Identify which cell holds the provided text, then report its (x, y) central coordinate. 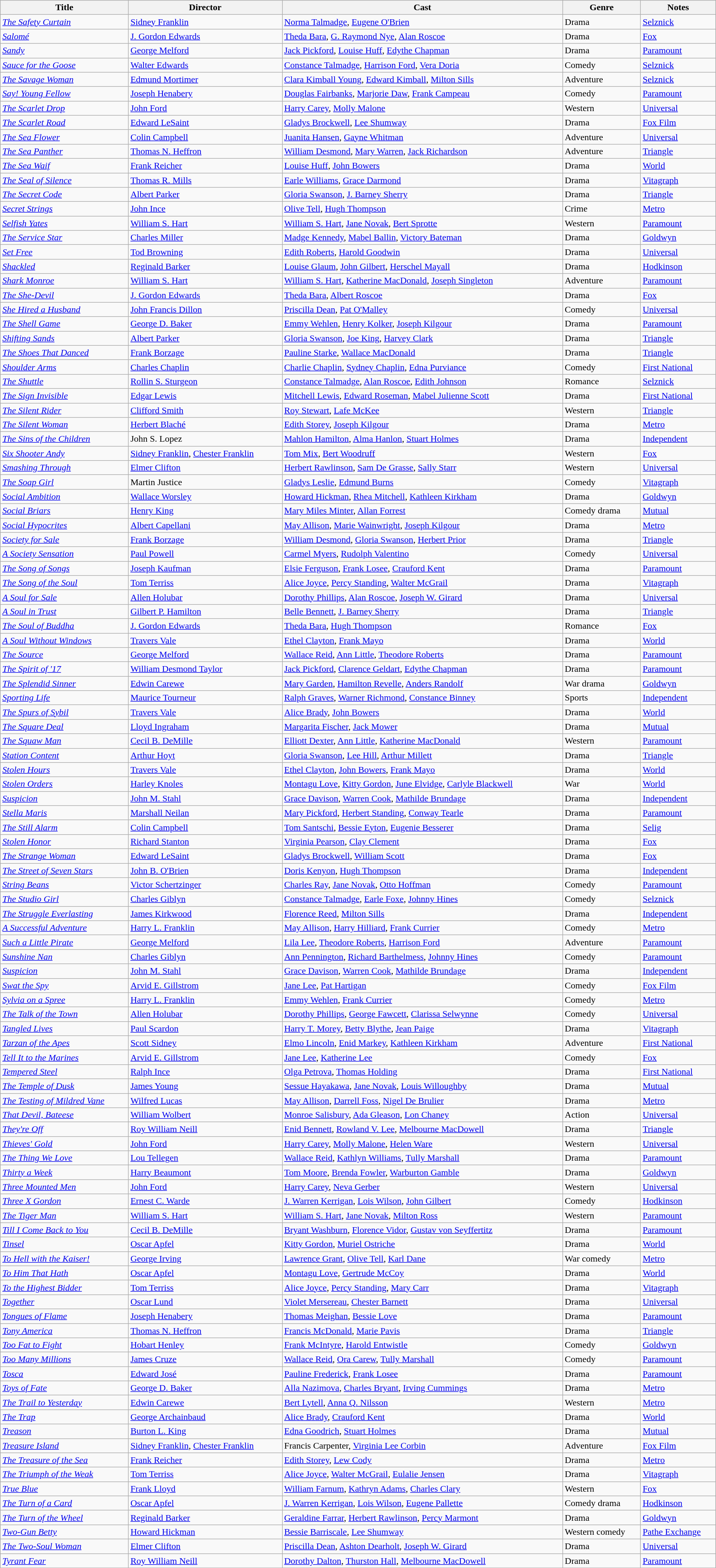
Tongues of Flame (64, 1316)
Thomas R. Mills (205, 180)
Bryant Washburn, Florence Vidor, Gustav von Seyffertitz (422, 1230)
Cast (422, 8)
Sunshine Nan (64, 957)
The She-Devil (64, 295)
A Soul Without Windows (64, 640)
The Shoes That Danced (64, 353)
Mitchell Lewis, Edward Roseman, Mabel Julienne Scott (422, 396)
Albert Capellani (205, 525)
Bert Lytell, Anna Q. Nilsson (422, 1403)
Herbert Rawlinson, Sam De Grasse, Sally Starr (422, 468)
The Silent Rider (64, 410)
James Young (205, 1086)
The Turn of a Card (64, 1503)
Jane Lee, Pat Hartigan (422, 985)
Shoulder Arms (64, 367)
Violet Mersereau, Chester Barnett (422, 1302)
Genre (602, 8)
Charles Ray, Jane Novak, Otto Hoffman (422, 885)
The Struggle Everlasting (64, 914)
The Scarlet Road (64, 122)
Stolen Orders (64, 784)
Set Free (64, 252)
Charles Miller (205, 238)
Emmy Wehlen, Henry Kolker, Joseph Kilgour (422, 324)
Salomé (64, 36)
Alice Brady, Crauford Kent (422, 1417)
The Thing We Love (64, 1158)
Tyrant Fear (64, 1561)
May Allison, Darrell Foss, Nigel De Brulier (422, 1101)
The Talk of the Town (64, 1014)
Mary Garden, Hamilton Revelle, Anders Randolf (422, 683)
Joseph Kaufman (205, 568)
Selig (678, 827)
Dorothy Dalton, Thurston Hall, Melbourne MacDowell (422, 1561)
Constance Talmadge, Alan Roscoe, Edith Johnson (422, 381)
Lloyd Ingraham (205, 727)
Emmy Wehlen, Frank Currier (422, 1000)
Virginia Pearson, Clay Clement (422, 841)
Tempered Steel (64, 1072)
George Irving (205, 1259)
Harry Beaumont (205, 1172)
Rollin S. Sturgeon (205, 381)
Montagu Love, Gertrude McCoy (422, 1273)
Paul Scardon (205, 1028)
Jane Lee, Katherine Lee (422, 1057)
Earle Williams, Grace Darmond (422, 180)
Social Ambition (64, 496)
To the Highest Bidder (64, 1287)
William Wolbert (205, 1115)
The Tiger Man (64, 1215)
William Desmond Taylor (205, 669)
Harley Knoles (205, 784)
Tod Browning (205, 252)
The Sign Invisible (64, 396)
Alla Nazimova, Charles Bryant, Irving Cummings (422, 1388)
Hobart Henley (205, 1345)
Bessie Barriscale, Lee Shumway (422, 1532)
Wallace Reid, Kathlyn Williams, Tully Marshall (422, 1158)
Monroe Salisbury, Ada Gleason, Lon Chaney (422, 1115)
The Sea Waif (64, 165)
The Studio Girl (64, 899)
War comedy (602, 1259)
The Still Alarm (64, 827)
Gloria Swanson, Joe King, Harvey Clark (422, 338)
Tinsel (64, 1244)
William Desmond, Mary Warren, Jack Richardson (422, 151)
Priscilla Dean, Pat O'Malley (422, 309)
Clara Kimball Young, Edward Kimball, Milton Sills (422, 79)
Marshall Neilan (205, 813)
Notes (678, 8)
May Allison, Marie Wainwright, Joseph Kilgour (422, 525)
A Soul for Sale (64, 597)
Pauline Starke, Wallace MacDonald (422, 353)
Such a Little Pirate (64, 942)
Swat the Spy (64, 985)
Treasure Island (64, 1446)
The Savage Woman (64, 79)
Sports (602, 698)
Stolen Honor (64, 841)
Sandy (64, 51)
The Soul of Buddha (64, 626)
Gladys Leslie, Edmund Burns (422, 482)
Harry Carey, Neva Gerber (422, 1187)
Tell It to the Marines (64, 1057)
The Spirit of '17 (64, 669)
Harry Carey, Molly Malone (422, 108)
Edith Storey, Joseph Kilgour (422, 425)
Edith Storey, Lew Cody (422, 1460)
Sauce for the Goose (64, 65)
The Source (64, 655)
Ernest C. Warde (205, 1201)
Toys of Fate (64, 1388)
Olga Petrova, Thomas Holding (422, 1072)
John Francis Dillon (205, 309)
Wallace Worsley (205, 496)
Juanita Hansen, Gayne Whitman (422, 137)
Till I Come Back to You (64, 1230)
Doris Kenyon, Hugh Thompson (422, 870)
Three X Gordon (64, 1201)
They're Off (64, 1129)
Tom Santschi, Bessie Eyton, Eugenie Besserer (422, 827)
Western comedy (602, 1532)
Tarzan of the Apes (64, 1043)
Edgar Lewis (205, 396)
Alice Joyce, Percy Standing, Walter McGrail (422, 583)
Tosca (64, 1374)
The Song of the Soul (64, 583)
Say! Young Fellow (64, 94)
A Successful Adventure (64, 928)
Smashing Through (64, 468)
James Kirkwood (205, 914)
Ethel Clayton, John Bowers, Frank Mayo (422, 770)
Douglas Fairbanks, Marjorie Daw, Frank Campeau (422, 94)
A Society Sensation (64, 554)
The Seal of Silence (64, 180)
Edith Roberts, Harold Goodwin (422, 252)
Arthur Hoyt (205, 755)
The Triumph of the Weak (64, 1474)
Charlie Chaplin, Sydney Chaplin, Edna Purviance (422, 367)
Francis Carpenter, Virginia Lee Corbin (422, 1446)
Edna Goodrich, Stuart Holmes (422, 1431)
Lawrence Grant, Olive Tell, Karl Dane (422, 1259)
Theda Bara, G. Raymond Nye, Alan Roscoe (422, 36)
The Silent Woman (64, 425)
The Sea Flower (64, 137)
The Scarlet Drop (64, 108)
Wallace Reid, Ann Little, Theodore Roberts (422, 655)
Gloria Swanson, J. Barney Sherry (422, 195)
The Secret Code (64, 195)
Shackled (64, 266)
Mary Miles Minter, Allan Forrest (422, 511)
Together (64, 1302)
Belle Bennett, J. Barney Sherry (422, 611)
Too Many Millions (64, 1359)
Treason (64, 1431)
Harry T. Morey, Betty Blythe, Jean Paige (422, 1028)
Mary Pickford, Herbert Standing, Conway Tearle (422, 813)
Constance Talmadge, Earle Foxe, Johnny Hines (422, 899)
Alice Brady, John Bowers (422, 712)
Frank McIntyre, Harold Entwistle (422, 1345)
Olive Tell, Hugh Thompson (422, 209)
Selfish Yates (64, 223)
John Ince (205, 209)
Margarita Fischer, Jack Mower (422, 727)
William S. Hart, Jane Novak, Milton Ross (422, 1215)
To Him That Hath (64, 1273)
Elsie Ferguson, Frank Losee, Crauford Kent (422, 568)
The Street of Seven Stars (64, 870)
Theda Bara, Albert Roscoe (422, 295)
The Strange Woman (64, 856)
Elmo Lincoln, Enid Markey, Kathleen Kirkham (422, 1043)
Ralph Graves, Warner Richmond, Constance Binney (422, 698)
Howard Hickman (205, 1532)
Sylvia on a Spree (64, 1000)
The Two-Soul Woman (64, 1546)
J. Warren Kerrigan, Lois Wilson, Eugene Pallette (422, 1503)
Louise Huff, John Bowers (422, 165)
Thomas Meighan, Bessie Love (422, 1316)
Lila Lee, Theodore Roberts, Harrison Ford (422, 942)
Two-Gun Betty (64, 1532)
Thirty a Week (64, 1172)
Tom Moore, Brenda Fowler, Warburton Gamble (422, 1172)
Social Briars (64, 511)
Director (205, 8)
The Trap (64, 1417)
Action (602, 1115)
Herbert Blaché (205, 425)
String Beans (64, 885)
Sessue Hayakawa, Jane Novak, Louis Willoughby (422, 1086)
True Blue (64, 1489)
Norma Talmadge, Eugene O'Brien (422, 22)
Tangled Lives (64, 1028)
Geraldine Farrar, Herbert Rawlinson, Percy Marmont (422, 1517)
Wallace Reid, Ora Carew, Tully Marshall (422, 1359)
The Sea Panther (64, 151)
Title (64, 8)
The Turn of the Wheel (64, 1517)
Montagu Love, Kitty Gordon, June Elvidge, Carlyle Blackwell (422, 784)
John B. O'Brien (205, 870)
Dorothy Phillips, Alan Roscoe, Joseph W. Girard (422, 597)
William S. Hart, Jane Novak, Bert Sprotte (422, 223)
Martin Justice (205, 482)
Alice Joyce, Walter McGrail, Eulalie Jensen (422, 1474)
The Treasure of the Sea (64, 1460)
Charles Chaplin (205, 367)
To Hell with the Kaiser! (64, 1259)
Harry Carey, Molly Malone, Helen Ware (422, 1144)
Society for Sale (64, 540)
Sporting Life (64, 698)
Jack Pickford, Louise Huff, Edythe Chapman (422, 51)
Alice Joyce, Percy Standing, Mary Carr (422, 1287)
Howard Hickman, Rhea Mitchell, Kathleen Kirkham (422, 496)
William Farnum, Kathryn Adams, Charles Clary (422, 1489)
Madge Kennedy, Mabel Ballin, Victory Bateman (422, 238)
The Service Star (64, 238)
Kitty Gordon, Muriel Ostriche (422, 1244)
Wilfred Lucas (205, 1101)
Gloria Swanson, Lee Hill, Arthur Millett (422, 755)
Louise Glaum, John Gilbert, Herschel Mayall (422, 266)
Carmel Myers, Rudolph Valentino (422, 554)
Priscilla Dean, Ashton Dearholt, Joseph W. Girard (422, 1546)
Lou Tellegen (205, 1158)
Richard Stanton (205, 841)
Enid Bennett, Rowland V. Lee, Melbourne MacDowell (422, 1129)
Edmund Mortimer (205, 79)
Edward José (205, 1374)
J. Warren Kerrigan, Lois Wilson, John Gilbert (422, 1201)
Three Mounted Men (64, 1187)
Shark Monroe (64, 281)
Roy Stewart, Lafe McKee (422, 410)
Pauline Frederick, Frank Losee (422, 1374)
The Shell Game (64, 324)
Crime (602, 209)
The Sins of the Children (64, 439)
Gilbert P. Hamilton (205, 611)
Mahlon Hamilton, Alma Hanlon, Stuart Holmes (422, 439)
Frank Lloyd (205, 1489)
Dorothy Phillips, George Fawcett, Clarissa Selwynne (422, 1014)
John S. Lopez (205, 439)
May Allison, Harry Hilliard, Frank Currier (422, 928)
The Soap Girl (64, 482)
Elliott Dexter, Ann Little, Katherine MacDonald (422, 741)
Too Fat to Fight (64, 1345)
William Desmond, Gloria Swanson, Herbert Prior (422, 540)
The Shuttle (64, 381)
The Safety Curtain (64, 22)
Francis McDonald, Marie Pavis (422, 1330)
Clifford Smith (205, 410)
Scott Sidney (205, 1043)
Paul Powell (205, 554)
Henry King (205, 511)
Theda Bara, Hugh Thompson (422, 626)
Secret Strings (64, 209)
She Hired a Husband (64, 309)
A Soul in Trust (64, 611)
Tom Mix, Bert Woodruff (422, 453)
War (602, 784)
Ethel Clayton, Frank Mayo (422, 640)
The Splendid Sinner (64, 683)
Victor Schertzinger (205, 885)
Shifting Sands (64, 338)
William S. Hart, Katherine MacDonald, Joseph Singleton (422, 281)
War drama (602, 683)
Ann Pennington, Richard Barthelmess, Johnny Hines (422, 957)
Maurice Tourneur (205, 698)
The Trail to Yesterday (64, 1403)
The Song of Songs (64, 568)
The Spurs of Sybil (64, 712)
Stolen Hours (64, 770)
Social Hypocrites (64, 525)
Ralph Ince (205, 1072)
The Squaw Man (64, 741)
Stella Maris (64, 813)
Gladys Brockwell, Lee Shumway (422, 122)
Burton L. King (205, 1431)
James Cruze (205, 1359)
Jack Pickford, Clarence Geldart, Edythe Chapman (422, 669)
Walter Edwards (205, 65)
Pathe Exchange (678, 1532)
Gladys Brockwell, William Scott (422, 856)
Station Content (64, 755)
Constance Talmadge, Harrison Ford, Vera Doria (422, 65)
Six Shooter Andy (64, 453)
Thieves' Gold (64, 1144)
Tony America (64, 1330)
Sidney Franklin (205, 22)
George Archainbaud (205, 1417)
Florence Reed, Milton Sills (422, 914)
The Square Deal (64, 727)
That Devil, Bateese (64, 1115)
Oscar Lund (205, 1302)
The Testing of Mildred Vane (64, 1101)
The Temple of Dusk (64, 1086)
